Extract the (X, Y) coordinate from the center of the cell holding the provided text.  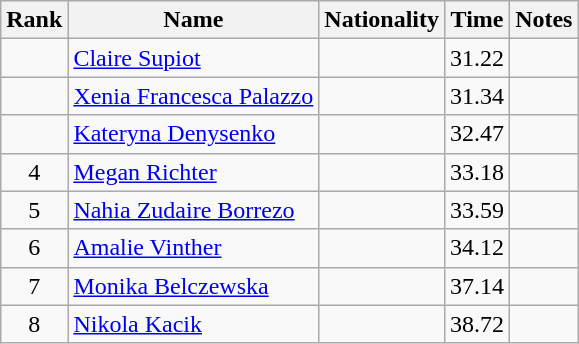
5 (34, 210)
Notes (544, 20)
Nahia Zudaire Borrezo (194, 210)
8 (34, 324)
Claire Supiot (194, 58)
37.14 (478, 286)
Nikola Kacik (194, 324)
4 (34, 172)
31.22 (478, 58)
Time (478, 20)
Monika Belczewska (194, 286)
Megan Richter (194, 172)
33.18 (478, 172)
Rank (34, 20)
7 (34, 286)
Amalie Vinther (194, 248)
32.47 (478, 134)
33.59 (478, 210)
Name (194, 20)
Nationality (382, 20)
34.12 (478, 248)
6 (34, 248)
38.72 (478, 324)
Kateryna Denysenko (194, 134)
Xenia Francesca Palazzo (194, 96)
31.34 (478, 96)
